Detect which cell encompasses the target text, then output its (X, Y) center coordinate. 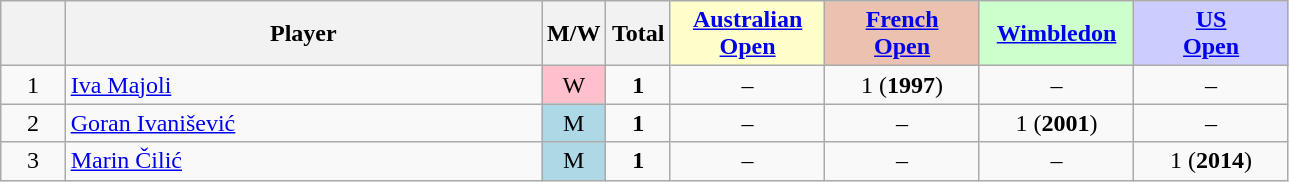
M/W (574, 34)
Goran Ivanišević (303, 123)
1 (2014) (1212, 161)
US Open (1212, 34)
Australian Open (747, 34)
1 (2001) (1056, 123)
2 (33, 123)
Player (303, 34)
Iva Majoli (303, 85)
1 (1997) (902, 85)
Total (638, 34)
French Open (902, 34)
Wimbledon (1056, 34)
Marin Čilić (303, 161)
W (574, 85)
3 (33, 161)
